Determine the [x, y] coordinate at the center of the cell enclosing the given text.  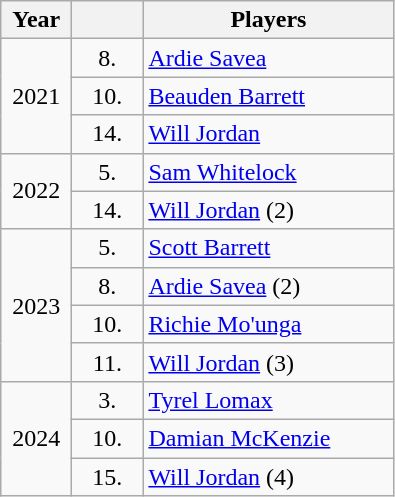
Will Jordan (3) [268, 362]
Tyrel Lomax [268, 400]
Ardie Savea (2) [268, 286]
Richie Mo'unga [268, 324]
2021 [36, 96]
2024 [36, 438]
Scott Barrett [268, 248]
Will Jordan (2) [268, 210]
Will Jordan [268, 134]
11. [108, 362]
Beauden Barrett [268, 96]
Sam Whitelock [268, 172]
Will Jordan (4) [268, 477]
Ardie Savea [268, 58]
Players [268, 20]
2022 [36, 191]
3. [108, 400]
2023 [36, 305]
Year [36, 20]
15. [108, 477]
Damian McKenzie [268, 438]
